From the cell containing the given text, extract its center point as [x, y] coordinate. 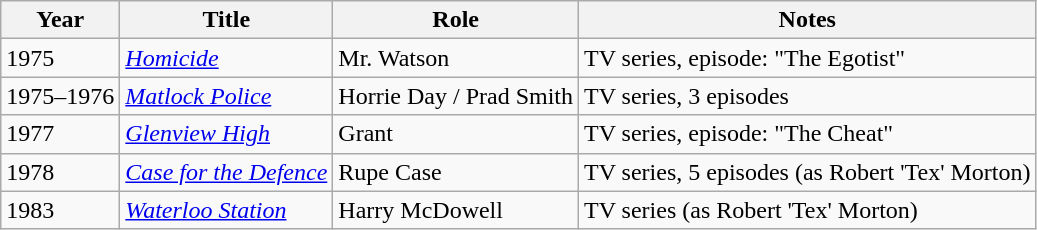
Horrie Day / Prad Smith [456, 96]
1975–1976 [60, 96]
Title [226, 20]
Grant [456, 134]
Mr. Watson [456, 58]
Homicide [226, 58]
Rupe Case [456, 172]
TV series, 3 episodes [808, 96]
TV series, episode: "The Egotist" [808, 58]
1977 [60, 134]
Glenview High [226, 134]
Harry McDowell [456, 210]
Waterloo Station [226, 210]
1975 [60, 58]
Role [456, 20]
Case for the Defence [226, 172]
1978 [60, 172]
TV series, 5 episodes (as Robert 'Tex' Morton) [808, 172]
TV series (as Robert 'Tex' Morton) [808, 210]
1983 [60, 210]
Year [60, 20]
Notes [808, 20]
Matlock Police [226, 96]
TV series, episode: "The Cheat" [808, 134]
